Detect which cell encompasses the target text, then output its [x, y] center coordinate. 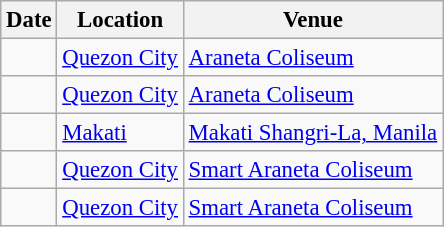
Makati [120, 133]
Location [120, 20]
Venue [312, 20]
Makati Shangri-La, Manila [312, 133]
Date [29, 20]
